Locate the cell with the specified text and output its [x, y] center coordinate. 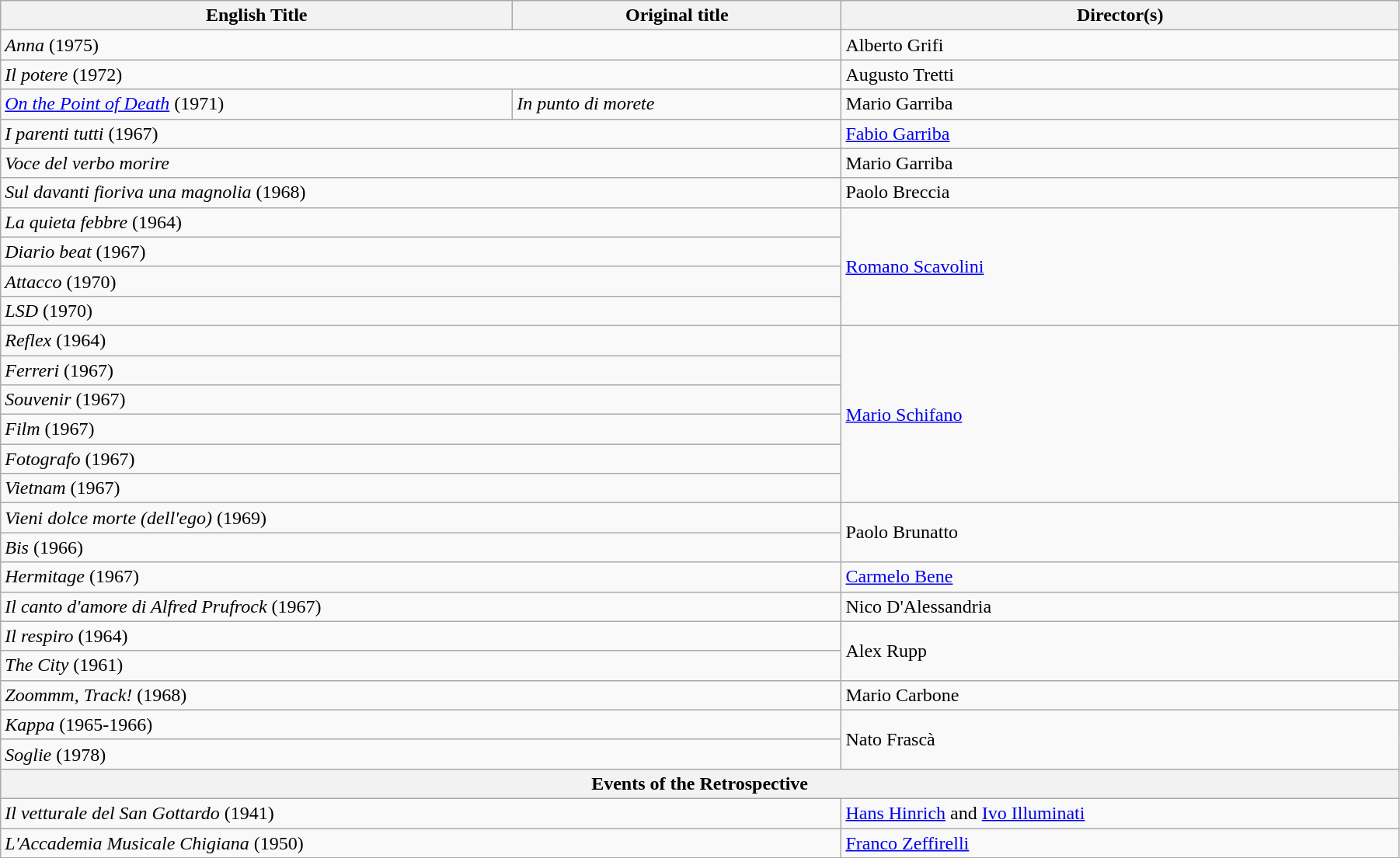
La quieta febbre (1964) [421, 222]
Mario Carbone [1120, 695]
Carmelo Bene [1120, 577]
Diario beat (1967) [421, 252]
Director(s) [1120, 16]
Franco Zeffirelli [1120, 842]
English Title [256, 16]
Vieni dolce morte (dell'ego) (1969) [421, 518]
Zoommm, Track! (1968) [421, 695]
Bis (1966) [421, 547]
Il vetturale del San Gottardo (1941) [421, 813]
Voce del verbo morire [421, 163]
Alex Rupp [1120, 651]
Film (1967) [421, 429]
LSD (1970) [421, 311]
Paolo Brunatto [1120, 533]
Soglie (1978) [421, 754]
Hermitage (1967) [421, 577]
Mario Schifano [1120, 414]
Augusto Tretti [1120, 75]
Sul davanti fioriva una magnolia (1968) [421, 193]
Ferreri (1967) [421, 370]
Fabio Garriba [1120, 134]
Hans Hinrich and Ivo Illuminati [1120, 813]
Paolo Breccia [1120, 193]
In punto di morete [677, 104]
Original title [677, 16]
Il respiro (1964) [421, 636]
Romano Scavolini [1120, 266]
Events of the Retrospective [700, 783]
Fotografo (1967) [421, 459]
Nico D'Alessandria [1120, 606]
Il canto d'amore di Alfred Prufrock (1967) [421, 606]
Alberto Grifi [1120, 45]
Attacco (1970) [421, 281]
L'Accademia Musicale Chigiana (1950) [421, 842]
Nato Frascà [1120, 739]
Kappa (1965-1966) [421, 724]
On the Point of Death (1971) [256, 104]
Anna (1975) [421, 45]
Souvenir (1967) [421, 400]
Vietnam (1967) [421, 488]
I parenti tutti (1967) [421, 134]
Reflex (1964) [421, 340]
The City (1961) [421, 665]
Il potere (1972) [421, 75]
